Scan for the cell matching the given text and deliver its (x, y) coordinate at center. 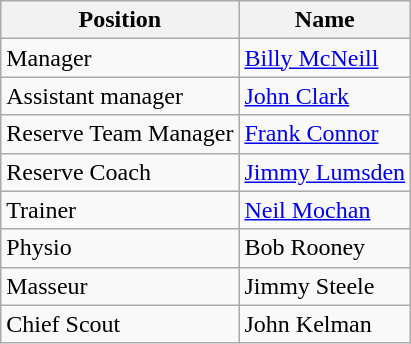
Billy McNeill (325, 58)
Chief Scout (120, 324)
Trainer (120, 210)
Reserve Team Manager (120, 134)
Assistant manager (120, 96)
Jimmy Lumsden (325, 172)
Jimmy Steele (325, 286)
Bob Rooney (325, 248)
Frank Connor (325, 134)
Physio (120, 248)
John Kelman (325, 324)
Neil Mochan (325, 210)
Reserve Coach (120, 172)
John Clark (325, 96)
Name (325, 20)
Manager (120, 58)
Masseur (120, 286)
Position (120, 20)
